Search for the cell housing the specified text and yield its (X, Y) center coordinate. 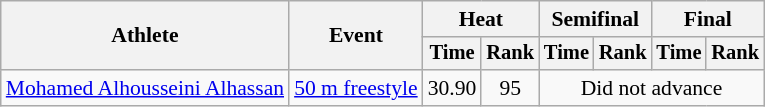
Mohamed Alhousseini Alhassan (145, 88)
Did not advance (652, 88)
Event (356, 36)
Final (707, 19)
50 m freestyle (356, 88)
Athlete (145, 36)
Semifinal (595, 19)
30.90 (452, 88)
95 (510, 88)
Heat (481, 19)
